Locate the cell with the specified text and output its [x, y] center coordinate. 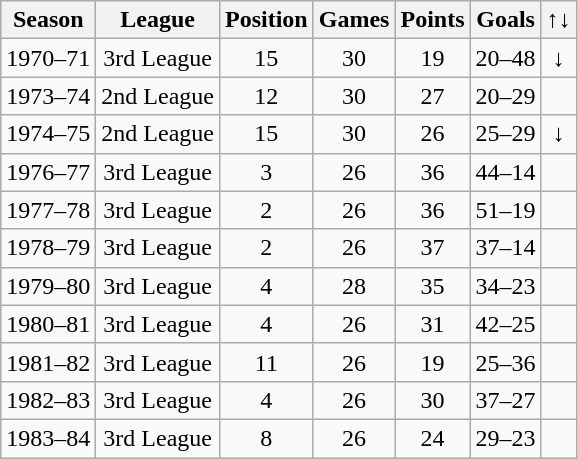
Season [48, 20]
8 [266, 438]
1980–81 [48, 324]
Goals [506, 20]
25–29 [506, 134]
12 [266, 96]
1970–71 [48, 58]
1979–80 [48, 286]
27 [432, 96]
1977–78 [48, 210]
1981–82 [48, 362]
20–29 [506, 96]
31 [432, 324]
3 [266, 172]
29–23 [506, 438]
Points [432, 20]
1982–83 [48, 400]
Games [354, 20]
Position [266, 20]
28 [354, 286]
25–36 [506, 362]
1976–77 [48, 172]
37–14 [506, 248]
1974–75 [48, 134]
37–27 [506, 400]
34–23 [506, 286]
1973–74 [48, 96]
44–14 [506, 172]
1983–84 [48, 438]
1978–79 [48, 248]
League [158, 20]
37 [432, 248]
↑↓ [558, 20]
20–48 [506, 58]
24 [432, 438]
42–25 [506, 324]
51–19 [506, 210]
11 [266, 362]
35 [432, 286]
